Identify which cell holds the provided text, then report its (X, Y) central coordinate. 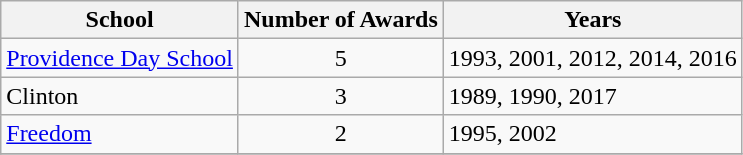
1993, 2001, 2012, 2014, 2016 (592, 58)
Clinton (120, 96)
3 (340, 96)
Freedom (120, 134)
School (120, 20)
1989, 1990, 2017 (592, 96)
Providence Day School (120, 58)
Years (592, 20)
1995, 2002 (592, 134)
2 (340, 134)
5 (340, 58)
Number of Awards (340, 20)
